Find where the given text appears and provide that cell's center as (X, Y) coordinate. 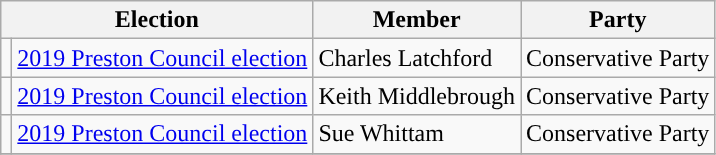
Sue Whittam (417, 134)
Keith Middlebrough (417, 96)
Charles Latchford (417, 58)
Election (157, 20)
Member (417, 20)
Party (618, 20)
